Capture the cell that displays the provided text and extract its (X, Y) central coordinate. 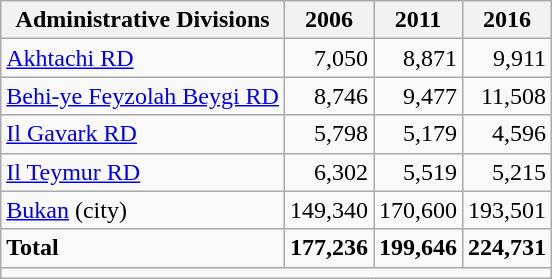
149,340 (328, 210)
2016 (508, 20)
199,646 (418, 248)
Bukan (city) (143, 210)
9,477 (418, 96)
Total (143, 248)
2006 (328, 20)
9,911 (508, 58)
8,746 (328, 96)
224,731 (508, 248)
Il Teymur RD (143, 172)
5,179 (418, 134)
8,871 (418, 58)
4,596 (508, 134)
5,519 (418, 172)
5,798 (328, 134)
Administrative Divisions (143, 20)
7,050 (328, 58)
Il Gavark RD (143, 134)
Akhtachi RD (143, 58)
Behi-ye Feyzolah Beygi RD (143, 96)
6,302 (328, 172)
2011 (418, 20)
11,508 (508, 96)
193,501 (508, 210)
177,236 (328, 248)
5,215 (508, 172)
170,600 (418, 210)
